Capture the cell that displays the provided text and extract its (X, Y) central coordinate. 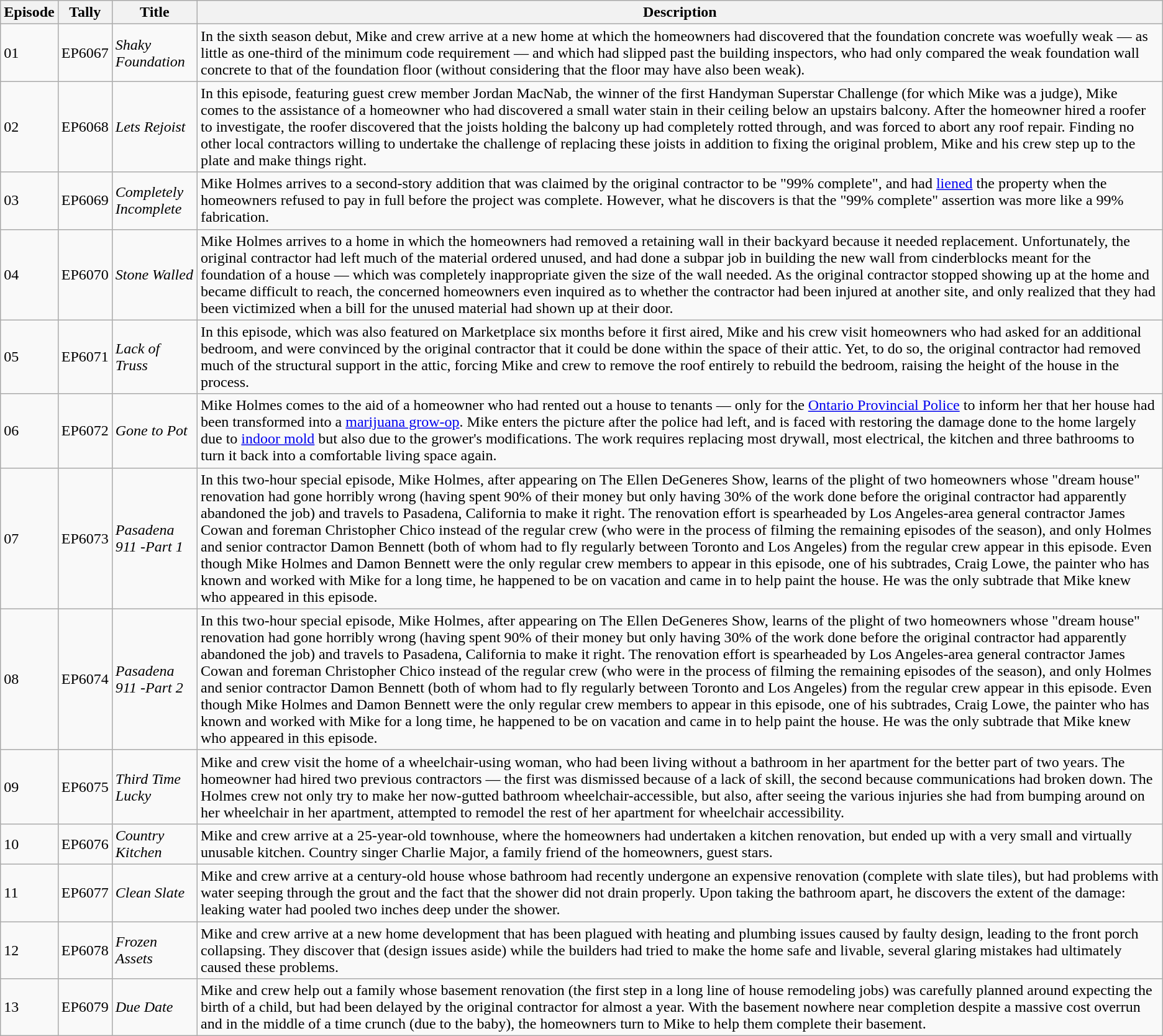
05 (29, 357)
EP6072 (84, 431)
EP6068 (84, 127)
Completely Incomplete (154, 201)
Due Date (154, 1007)
Third Time Lucky (154, 786)
Tally (84, 12)
03 (29, 201)
Pasadena 911 -Part 1 (154, 538)
EP6075 (84, 786)
Country Kitchen (154, 843)
Clean Slate (154, 893)
Lets Rejoist (154, 127)
04 (29, 275)
12 (29, 950)
EP6077 (84, 893)
Frozen Assets (154, 950)
Pasadena 911 -Part 2 (154, 679)
Description (680, 12)
Shaky Foundation (154, 53)
Lack of Truss (154, 357)
09 (29, 786)
EP6071 (84, 357)
EP6069 (84, 201)
Title (154, 12)
EP6074 (84, 679)
08 (29, 679)
EP6078 (84, 950)
EP6067 (84, 53)
13 (29, 1007)
EP6076 (84, 843)
Episode (29, 12)
EP6079 (84, 1007)
01 (29, 53)
Gone to Pot (154, 431)
10 (29, 843)
06 (29, 431)
02 (29, 127)
Stone Walled (154, 275)
EP6073 (84, 538)
EP6070 (84, 275)
11 (29, 893)
07 (29, 538)
